Scan for the cell matching the given text and deliver its [x, y] coordinate at center. 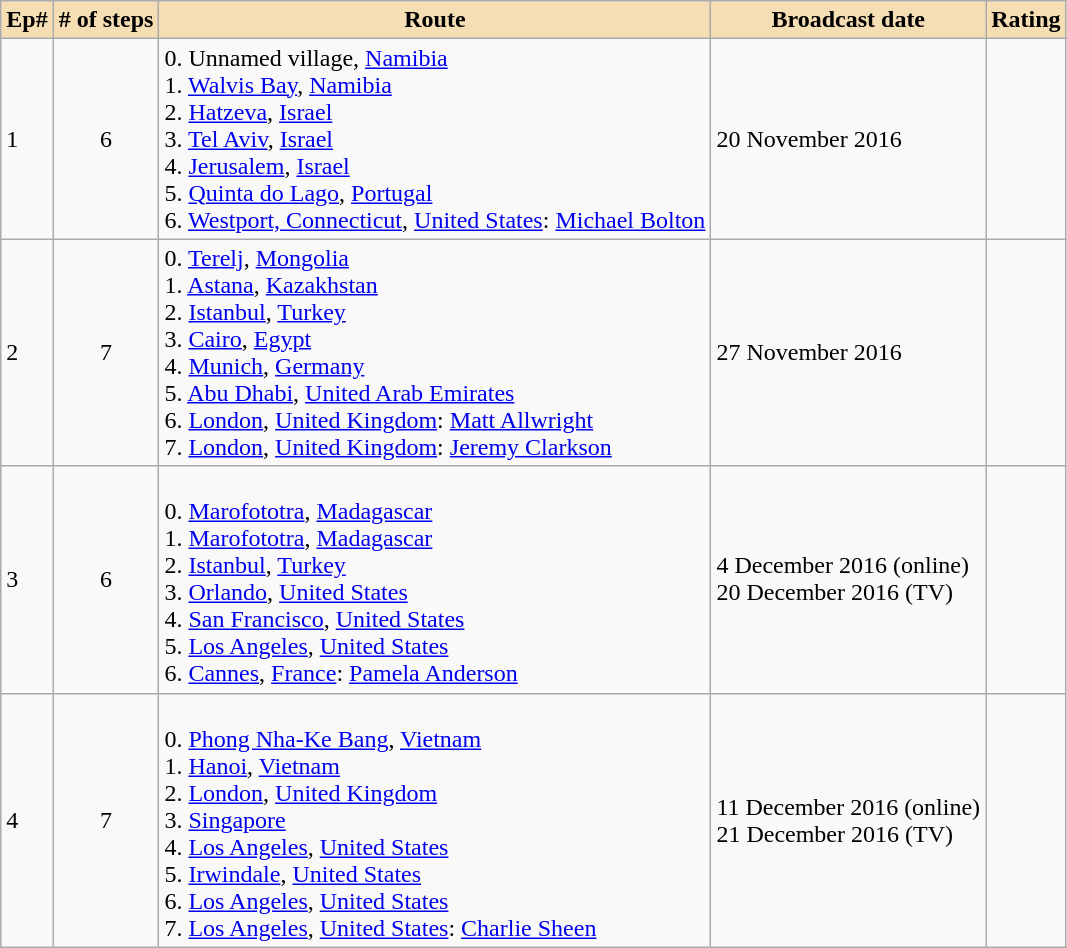
4 December 2016 (online) 20 December 2016 (TV) [848, 580]
Route [435, 20]
20 November 2016 [848, 139]
# of steps [106, 20]
11 December 2016 (online) 21 December 2016 (TV) [848, 820]
Ep# [27, 20]
Rating [1026, 20]
3 [27, 580]
4 [27, 820]
Broadcast date [848, 20]
2 [27, 352]
1 [27, 139]
27 November 2016 [848, 352]
